Provide the (X, Y) coordinate of the cell's center where the given text is located.  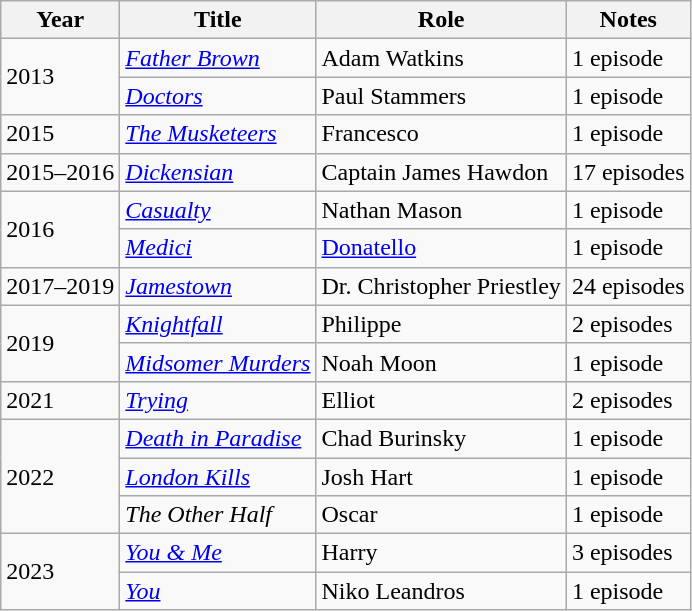
The Musketeers (218, 134)
Harry (441, 553)
24 episodes (628, 286)
Casualty (218, 210)
Donatello (441, 248)
2019 (60, 343)
Francesco (441, 134)
Trying (218, 400)
London Kills (218, 477)
Dickensian (218, 172)
2013 (60, 77)
2015 (60, 134)
Niko Leandros (441, 591)
Year (60, 20)
Dr. Christopher Priestley (441, 286)
3 episodes (628, 553)
Elliot (441, 400)
Philippe (441, 324)
Role (441, 20)
Father Brown (218, 58)
Jamestown (218, 286)
Medici (218, 248)
Chad Burinsky (441, 438)
2015–2016 (60, 172)
You (218, 591)
Knightfall (218, 324)
Paul Stammers (441, 96)
Oscar (441, 515)
2023 (60, 572)
You & Me (218, 553)
2021 (60, 400)
Notes (628, 20)
Nathan Mason (441, 210)
Doctors (218, 96)
2016 (60, 229)
Josh Hart (441, 477)
Captain James Hawdon (441, 172)
17 episodes (628, 172)
The Other Half (218, 515)
2022 (60, 476)
2017–2019 (60, 286)
Adam Watkins (441, 58)
Midsomer Murders (218, 362)
Death in Paradise (218, 438)
Noah Moon (441, 362)
Title (218, 20)
